Determine the (x, y) coordinate at the center of the cell enclosing the given text.  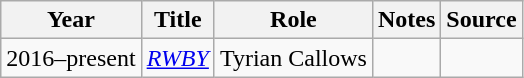
Source (482, 20)
Year (71, 20)
Tyrian Callows (293, 58)
RWBY (178, 58)
Role (293, 20)
Title (178, 20)
Notes (406, 20)
2016–present (71, 58)
